For the text-containing cell, return its midpoint in [x, y] coordinate format. 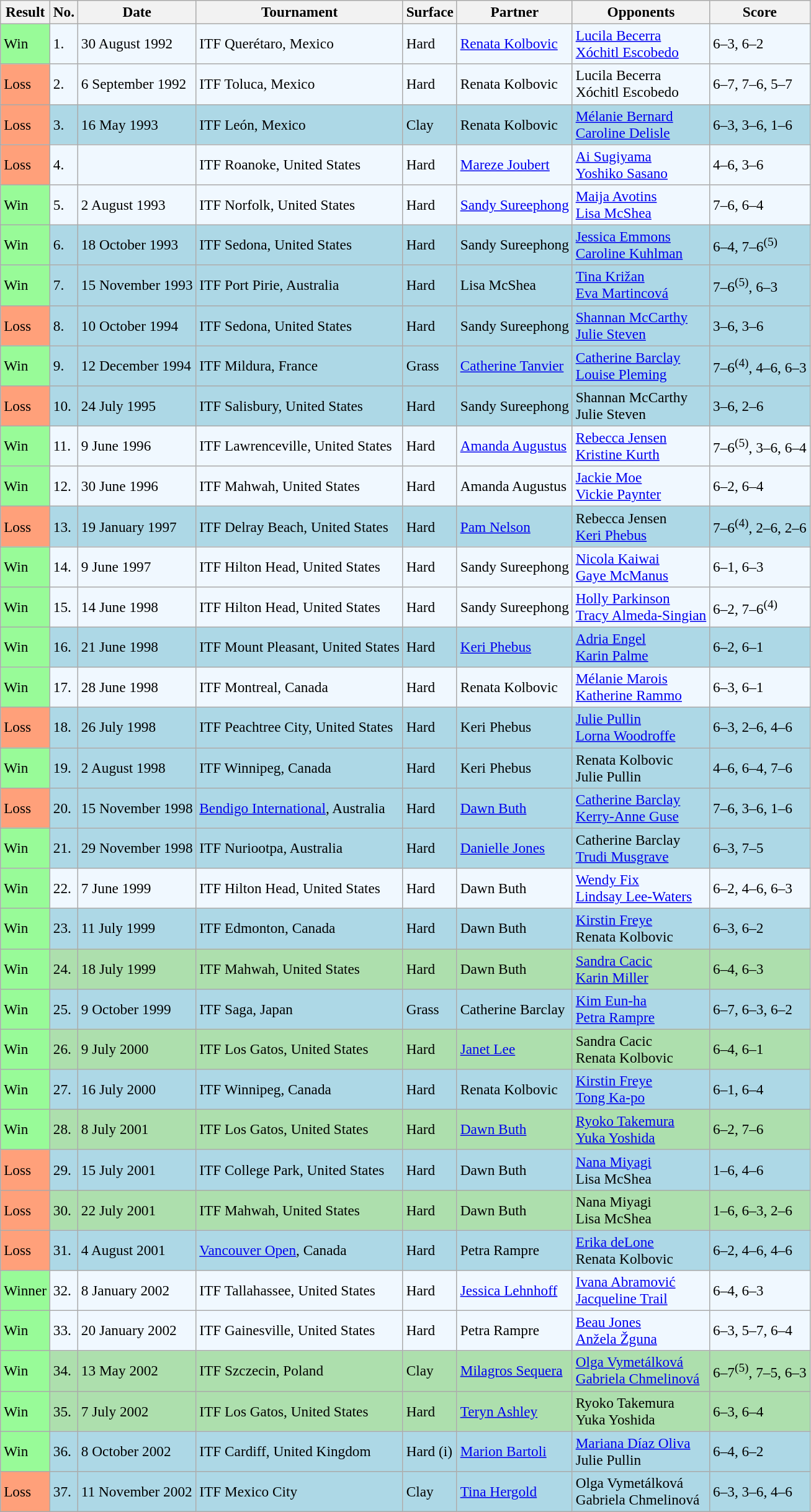
Score [759, 12]
Nicola Kaiwai Gaye McManus [640, 566]
12. [63, 487]
17. [63, 688]
Maija Avotins Lisa McShea [640, 205]
9 July 2000 [137, 1049]
10. [63, 406]
29 November 1998 [137, 848]
1. [63, 43]
6–3, 6–1 [759, 688]
Catherine Barclay Trudi Musgrave [640, 848]
Sandra Cacic Renata Kolbovic [640, 1049]
15 November 1998 [137, 808]
22. [63, 888]
6–3, 3–6, 4–6 [759, 1491]
26 July 1998 [137, 727]
1–6, 6–3, 2–6 [759, 1210]
8. [63, 325]
8 January 2002 [137, 1290]
ITF Nuriootpa, Australia [299, 848]
Ivana Abramović Jacqueline Trail [640, 1290]
11 November 2002 [137, 1491]
28. [63, 1130]
Mareze Joubert [514, 164]
6–2, 4–6, 4–6 [759, 1250]
ITF College Park, United States [299, 1169]
30 August 1992 [137, 43]
7–6(5), 3–6, 6–4 [759, 446]
Adria Engel Karin Palme [640, 647]
23. [63, 929]
11. [63, 446]
ITF Tallahassee, United States [299, 1290]
ITF Norfolk, United States [299, 205]
Result [25, 12]
Tina Križan Eva Martincová [640, 286]
Hard (i) [429, 1451]
Bendigo International, Australia [299, 808]
6–3, 3–6, 1–6 [759, 124]
6–2, 6–1 [759, 647]
6–2, 6–4 [759, 487]
ITF Cardiff, United Kingdom [299, 1451]
2 August 1993 [137, 205]
22 July 2001 [137, 1210]
ITF León, Mexico [299, 124]
7–6(4), 4–6, 6–3 [759, 365]
8 July 2001 [137, 1130]
3–6, 2–6 [759, 406]
ITF Saga, Japan [299, 1009]
7–6(5), 6–3 [759, 286]
16. [63, 647]
34. [63, 1370]
ITF Gainesville, United States [299, 1331]
12 December 1994 [137, 365]
ITF Mexico City [299, 1491]
13 May 2002 [137, 1370]
32. [63, 1290]
9 October 1999 [137, 1009]
6–4, 7–6(5) [759, 245]
18 October 1993 [137, 245]
18. [63, 727]
ITF Delray Beach, United States [299, 526]
19. [63, 767]
Surface [429, 12]
27. [63, 1089]
6–3, 5–7, 6–4 [759, 1331]
Partner [514, 12]
7–6, 3–6, 1–6 [759, 808]
37. [63, 1491]
1–6, 4–6 [759, 1169]
6 September 1992 [137, 84]
Jackie Moe Vickie Paynter [640, 487]
20 January 2002 [137, 1331]
4–6, 3–6 [759, 164]
9 June 1997 [137, 566]
Teryn Ashley [514, 1411]
6–7, 7–6, 5–7 [759, 84]
33. [63, 1331]
6–4, 6–2 [759, 1451]
Julie Pullin Lorna Woodroffe [640, 727]
ITF Lawrenceville, United States [299, 446]
6–4, 6–1 [759, 1049]
Winner [25, 1290]
9. [63, 365]
18 July 1999 [137, 968]
ITF Querétaro, Mexico [299, 43]
6–7(5), 7–5, 6–3 [759, 1370]
Danielle Jones [514, 848]
35. [63, 1411]
Vancouver Open, Canada [299, 1250]
7–6(4), 2–6, 2–6 [759, 526]
28 June 1998 [137, 688]
ITF Mount Pleasant, United States [299, 647]
4–6, 6–4, 7–6 [759, 767]
Catherine Barclay [514, 1009]
Erika deLone Renata Kolbovic [640, 1250]
ITF Mildura, France [299, 365]
Ai Sugiyama Yoshiko Sasano [640, 164]
30. [63, 1210]
Mélanie Bernard Caroline Delisle [640, 124]
4 August 2001 [137, 1250]
Mélanie Marois Katherine Rammo [640, 688]
Sandra Cacic Karin Miller [640, 968]
ITF Montreal, Canada [299, 688]
13. [63, 526]
Lisa McShea [514, 286]
16 July 2000 [137, 1089]
6–3, 2–6, 4–6 [759, 727]
19 January 1997 [137, 526]
30 June 1996 [137, 487]
No. [63, 12]
Catherine Barclay Kerry-Anne Guse [640, 808]
Tina Hergold [514, 1491]
3–6, 3–6 [759, 325]
7. [63, 286]
31. [63, 1250]
ITF Salisbury, United States [299, 406]
Catherine Tanvier [514, 365]
Pam Nelson [514, 526]
Tournament [299, 12]
24 July 1995 [137, 406]
16 May 1993 [137, 124]
Date [137, 12]
6–1, 6–4 [759, 1089]
6–7, 6–3, 6–2 [759, 1009]
Rebecca Jensen Keri Phebus [640, 526]
2 August 1998 [137, 767]
7 July 2002 [137, 1411]
26. [63, 1049]
ITF Edmonton, Canada [299, 929]
ITF Toluca, Mexico [299, 84]
Milagros Sequera [514, 1370]
7 June 1999 [137, 888]
Beau Jones Anžela Žguna [640, 1331]
6–3, 7–5 [759, 848]
Jessica Emmons Caroline Kuhlman [640, 245]
3. [63, 124]
Kirstin Freye Renata Kolbovic [640, 929]
9 June 1996 [137, 446]
11 July 1999 [137, 929]
15 July 2001 [137, 1169]
14. [63, 566]
ITF Port Pirie, Australia [299, 286]
ITF Szczecin, Poland [299, 1370]
Holly Parkinson Tracy Almeda-Singian [640, 607]
6–2, 7–6 [759, 1130]
Catherine Barclay Louise Pleming [640, 365]
2. [63, 84]
36. [63, 1451]
29. [63, 1169]
ITF Roanoke, United States [299, 164]
7–6, 6–4 [759, 205]
6–1, 6–3 [759, 566]
6–3, 6–4 [759, 1411]
15 November 1993 [137, 286]
Kirstin Freye Tong Ka-po [640, 1089]
6–2, 7–6(4) [759, 607]
14 June 1998 [137, 607]
8 October 2002 [137, 1451]
21 June 1998 [137, 647]
Jessica Lehnhoff [514, 1290]
4. [63, 164]
Rebecca Jensen Kristine Kurth [640, 446]
Wendy Fix Lindsay Lee-Waters [640, 888]
25. [63, 1009]
6. [63, 245]
21. [63, 848]
15. [63, 607]
ITF Peachtree City, United States [299, 727]
Kim Eun-ha Petra Rampre [640, 1009]
Renata Kolbovic Julie Pullin [640, 767]
6–2, 4–6, 6–3 [759, 888]
20. [63, 808]
5. [63, 205]
Janet Lee [514, 1049]
Mariana Díaz Oliva Julie Pullin [640, 1451]
Opponents [640, 12]
10 October 1994 [137, 325]
24. [63, 968]
Marion Bartoli [514, 1451]
